Extract the (X, Y) coordinate from the center of the cell holding the provided text.  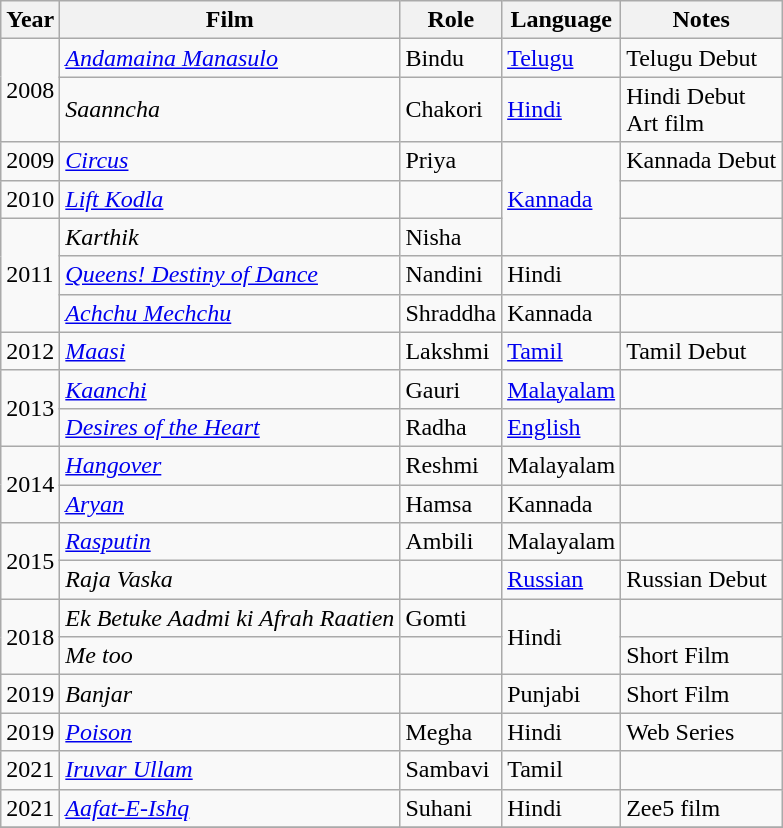
Raja Vaska (230, 580)
2014 (30, 484)
2013 (30, 408)
Web Series (702, 732)
Punjabi (562, 694)
Hangover (230, 465)
Telugu (562, 58)
Hamsa (451, 503)
Kannada Debut (702, 161)
2009 (30, 161)
Reshmi (451, 465)
Zee5 film (702, 808)
Suhani (451, 808)
Gomti (451, 618)
Radha (451, 427)
English (562, 427)
Russian Debut (702, 580)
Sambavi (451, 770)
Saanncha (230, 110)
2011 (30, 275)
2015 (30, 561)
Lakshmi (451, 351)
Role (451, 20)
Queens! Destiny of Dance (230, 275)
Ambili (451, 542)
Telugu Debut (702, 58)
Priya (451, 161)
Film (230, 20)
Karthik (230, 237)
Aafat-E-Ishq (230, 808)
Nandini (451, 275)
Language (562, 20)
Shraddha (451, 313)
Rasputin (230, 542)
Achchu Mechchu (230, 313)
Gauri (451, 389)
Kaanchi (230, 389)
Tamil Debut (702, 351)
2010 (30, 199)
Aryan (230, 503)
2018 (30, 637)
Me too (230, 656)
Notes (702, 20)
2008 (30, 90)
Maasi (230, 351)
Russian (562, 580)
Nisha (451, 237)
Megha (451, 732)
Circus (230, 161)
Ek Betuke Aadmi ki Afrah Raatien (230, 618)
Iruvar Ullam (230, 770)
Andamaina Manasulo (230, 58)
Hindi DebutArt film (702, 110)
Banjar (230, 694)
Bindu (451, 58)
Lift Kodla (230, 199)
Year (30, 20)
2012 (30, 351)
Poison (230, 732)
Desires of the Heart (230, 427)
Chakori (451, 110)
